Detect which cell encompasses the target text, then output its (x, y) center coordinate. 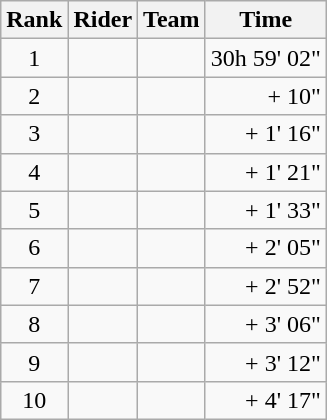
6 (34, 248)
+ 4' 17" (266, 400)
Team (172, 20)
7 (34, 286)
+ 3' 12" (266, 362)
5 (34, 210)
4 (34, 172)
9 (34, 362)
2 (34, 96)
10 (34, 400)
+ 3' 06" (266, 324)
3 (34, 134)
1 (34, 58)
+ 1' 33" (266, 210)
8 (34, 324)
Time (266, 20)
+ 1' 21" (266, 172)
+ 2' 05" (266, 248)
Rider (103, 20)
Rank (34, 20)
+ 2' 52" (266, 286)
30h 59' 02" (266, 58)
+ 1' 16" (266, 134)
+ 10" (266, 96)
